Return the (x, y) coordinate for the center point of the cell that contains the specified text.  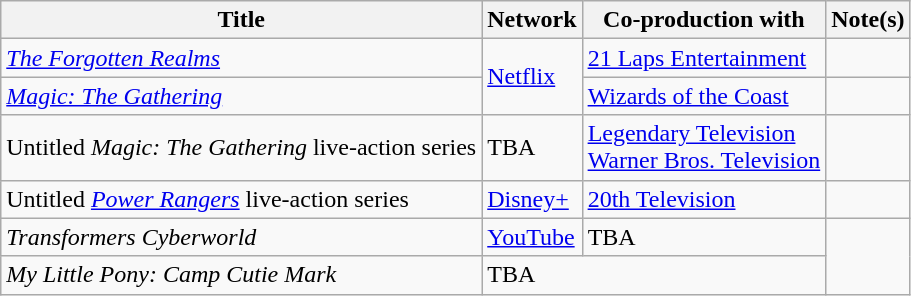
Note(s) (868, 20)
Co-production with (704, 20)
Transformers Cyberworld (242, 237)
21 Laps Entertainment (704, 58)
Wizards of the Coast (704, 96)
Netflix (532, 77)
Network (532, 20)
Legendary TelevisionWarner Bros. Television (704, 148)
The Forgotten Realms (242, 58)
Title (242, 20)
YouTube (532, 237)
20th Television (704, 199)
Untitled Power Rangers live-action series (242, 199)
My Little Pony: Camp Cutie Mark (242, 275)
Untitled Magic: The Gathering live-action series (242, 148)
Magic: The Gathering (242, 96)
Disney+ (532, 199)
